Capture the cell that displays the provided text and extract its [X, Y] central coordinate. 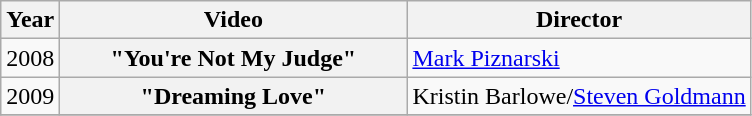
Video [234, 20]
"Dreaming Love" [234, 96]
2009 [30, 96]
Kristin Barlowe/Steven Goldmann [579, 96]
"You're Not My Judge" [234, 58]
Year [30, 20]
Mark Piznarski [579, 58]
2008 [30, 58]
Director [579, 20]
